Identify which cell holds the provided text, then report its [X, Y] central coordinate. 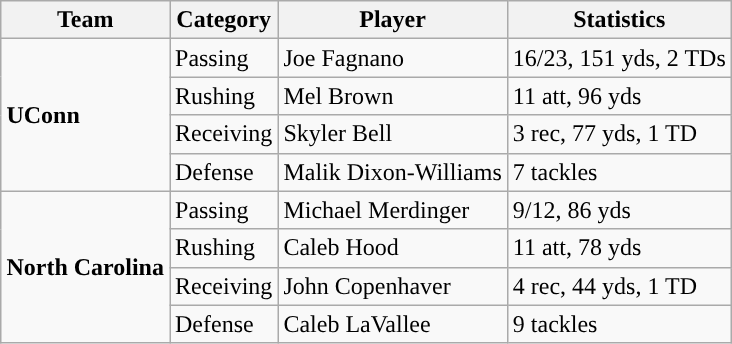
Team [86, 20]
Michael Merdinger [392, 210]
9 tackles [619, 324]
16/23, 151 yds, 2 TDs [619, 58]
Player [392, 20]
7 tackles [619, 172]
4 rec, 44 yds, 1 TD [619, 286]
Joe Fagnano [392, 58]
Caleb Hood [392, 248]
North Carolina [86, 267]
9/12, 86 yds [619, 210]
11 att, 96 yds [619, 96]
John Copenhaver [392, 286]
Skyler Bell [392, 134]
3 rec, 77 yds, 1 TD [619, 134]
11 att, 78 yds [619, 248]
Category [224, 20]
Statistics [619, 20]
Mel Brown [392, 96]
UConn [86, 115]
Caleb LaVallee [392, 324]
Malik Dixon-Williams [392, 172]
